Return (x, y) of the center of cell containing provided text 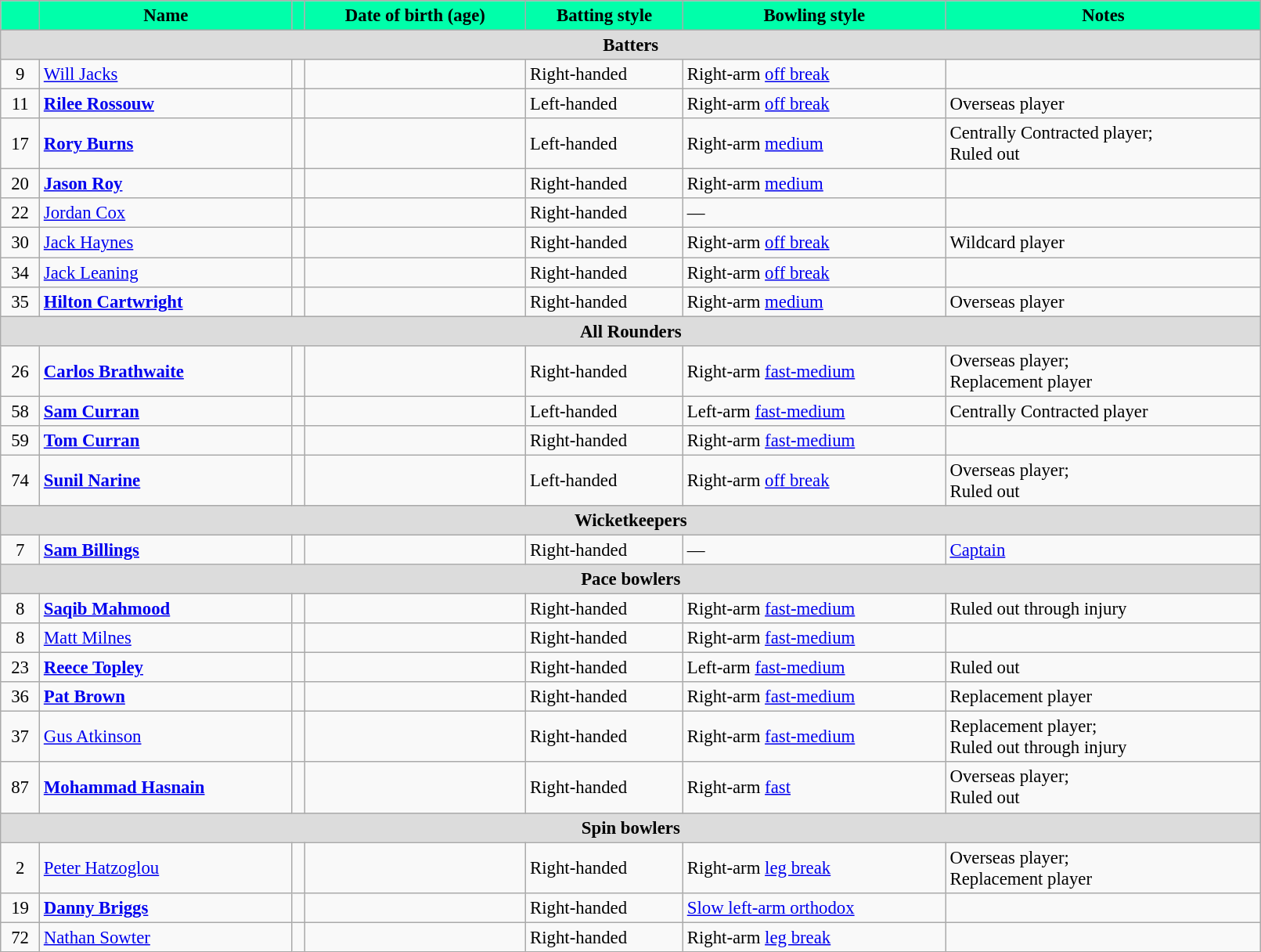
20 (20, 184)
19 (20, 907)
Date of birth (age) (415, 16)
Pace bowlers (631, 579)
34 (20, 272)
Sam Curran (166, 411)
Rilee Rossouw (166, 104)
Wicketkeepers (631, 521)
Centrally Contracted player (1104, 411)
74 (20, 481)
Ruled out (1104, 668)
Will Jacks (166, 74)
72 (20, 937)
Hilton Cartwright (166, 301)
Spin bowlers (631, 828)
Carlos Brathwaite (166, 371)
Sam Billings (166, 550)
35 (20, 301)
Saqib Mahmood (166, 609)
Jordan Cox (166, 214)
Tom Curran (166, 441)
58 (20, 411)
Centrally Contracted player; Ruled out (1104, 144)
Name (166, 16)
Ruled out through injury (1104, 609)
17 (20, 144)
Mohammad Hasnain (166, 788)
All Rounders (631, 331)
Jason Roy (166, 184)
Captain (1104, 550)
Notes (1104, 16)
Right-arm fast (814, 788)
Jack Leaning (166, 272)
Pat Brown (166, 697)
Batters (631, 45)
Bowling style (814, 16)
37 (20, 737)
Wildcard player (1104, 243)
Gus Atkinson (166, 737)
Slow left-arm orthodox (814, 907)
Peter Hatzoglou (166, 867)
26 (20, 371)
Sunil Narine (166, 481)
Jack Haynes (166, 243)
Matt Milnes (166, 638)
Replacement player; Ruled out through injury (1104, 737)
2 (20, 867)
59 (20, 441)
Batting style (604, 16)
30 (20, 243)
Rory Burns (166, 144)
Reece Topley (166, 668)
Nathan Sowter (166, 937)
Replacement player (1104, 697)
11 (20, 104)
Danny Briggs (166, 907)
9 (20, 74)
23 (20, 668)
7 (20, 550)
22 (20, 214)
36 (20, 697)
87 (20, 788)
